Detect which cell encompasses the target text, then output its [x, y] center coordinate. 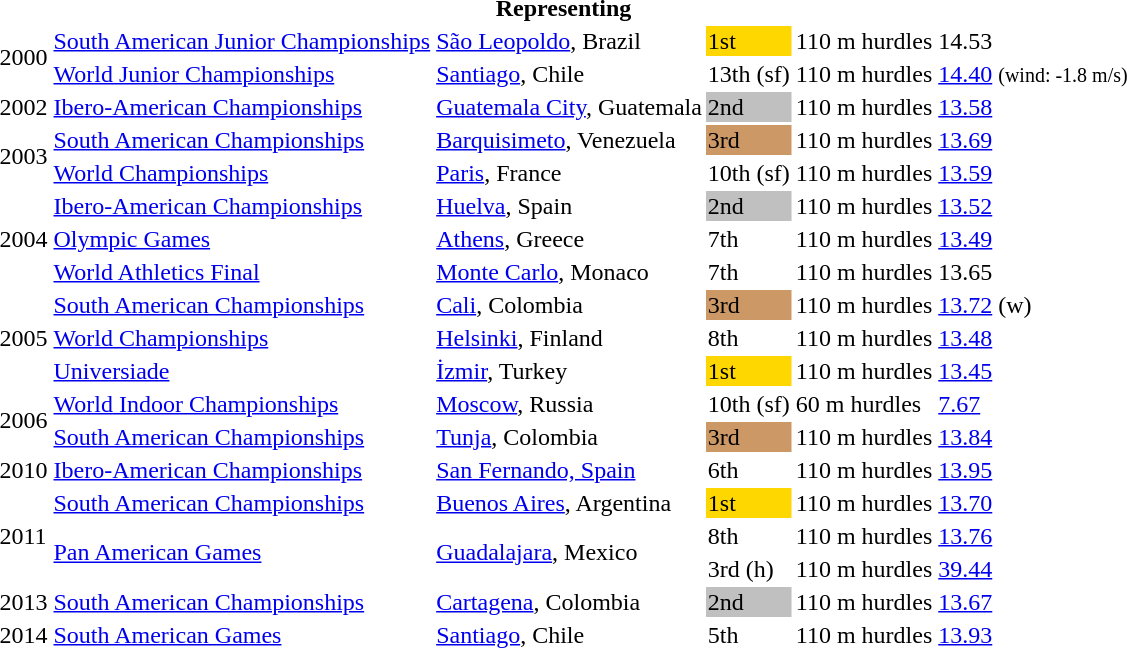
World Junior Championships [242, 74]
Universiade [242, 371]
Olympic Games [242, 239]
Barquisimeto, Venezuela [570, 140]
60 m hurdles [864, 404]
South American Junior Championships [242, 41]
Guatemala City, Guatemala [570, 107]
Buenos Aires, Argentina [570, 503]
São Leopoldo, Brazil [570, 41]
Monte Carlo, Monaco [570, 272]
Huelva, Spain [570, 206]
San Fernando, Spain [570, 470]
Athens, Greece [570, 239]
Moscow, Russia [570, 404]
Tunja, Colombia [570, 437]
6th [748, 470]
İzmir, Turkey [570, 371]
Paris, France [570, 173]
Helsinki, Finland [570, 338]
World Indoor Championships [242, 404]
3rd (h) [748, 569]
Cartagena, Colombia [570, 602]
Guadalajara, Mexico [570, 552]
World Athletics Final [242, 272]
Cali, Colombia [570, 305]
13th (sf) [748, 74]
Santiago, Chile [570, 74]
Pan American Games [242, 552]
